From the cell containing the given text, extract its center point as [X, Y] coordinate. 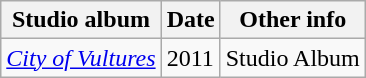
Date [190, 20]
Studio Album [292, 58]
Other info [292, 20]
City of Vultures [81, 58]
2011 [190, 58]
Studio album [81, 20]
